Locate the cell with the specified text and output its (X, Y) center coordinate. 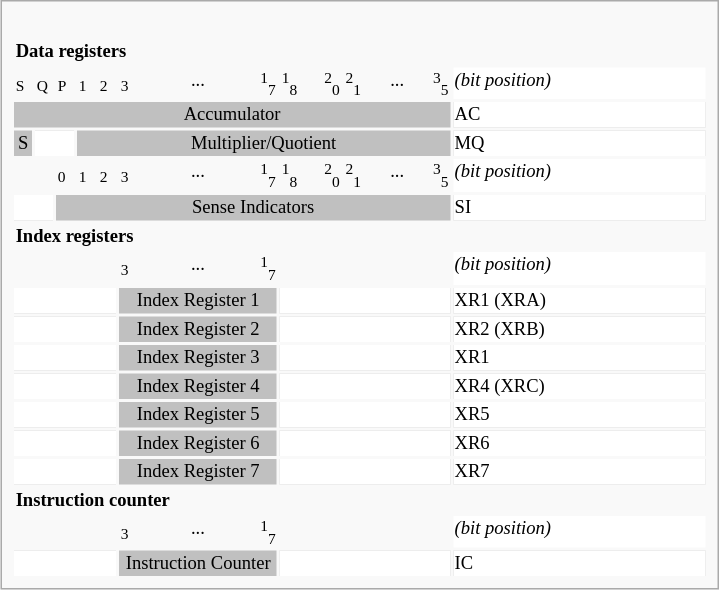
Index Register 7 (198, 471)
IC (580, 564)
Index Register 5 (198, 414)
XR1 (XRA) (580, 300)
XR2 (XRB) (580, 329)
AC (580, 116)
Instruction counter (232, 500)
Index registers (360, 237)
XR7 (580, 471)
Q (44, 83)
SI (580, 208)
Sense Indicators (253, 208)
Index Register 3 (198, 357)
XR5 (580, 414)
XR1 (580, 357)
0 (65, 176)
XR6 (580, 443)
Index Register 4 (198, 386)
Instruction Counter (198, 564)
Index Register 1 (198, 300)
P (65, 83)
XR4 (XRC) (580, 386)
Multiplier/Quotient (264, 144)
Index Register 6 (198, 443)
Accumulator (232, 116)
MQ (580, 144)
Data registers (360, 52)
Index Register 2 (198, 329)
